For the text-containing cell, return its midpoint in (X, Y) coordinate format. 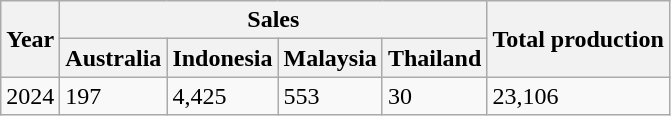
Australia (114, 58)
30 (434, 96)
Year (30, 39)
Thailand (434, 58)
2024 (30, 96)
Malaysia (330, 58)
197 (114, 96)
4,425 (222, 96)
Sales (274, 20)
Total production (578, 39)
23,106 (578, 96)
553 (330, 96)
Indonesia (222, 58)
